From the cell containing the given text, extract its center point as (X, Y) coordinate. 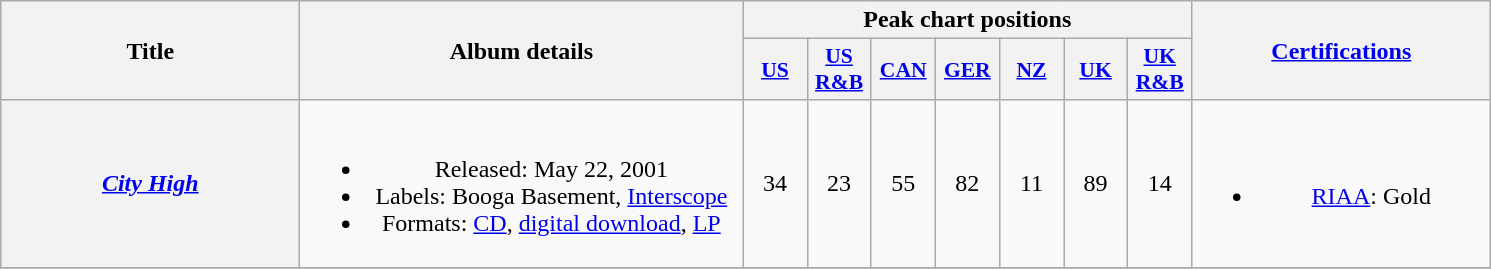
Certifications (1342, 50)
USR&B (839, 70)
34 (775, 184)
City High (150, 184)
Title (150, 50)
Album details (522, 50)
Released: May 22, 2001Labels: Booga Basement, InterscopeFormats: CD, digital download, LP (522, 184)
UKR&B (1160, 70)
UK (1096, 70)
11 (1031, 184)
23 (839, 184)
NZ (1031, 70)
CAN (903, 70)
14 (1160, 184)
GER (967, 70)
US (775, 70)
82 (967, 184)
Peak chart positions (968, 20)
89 (1096, 184)
RIAA: Gold (1342, 184)
55 (903, 184)
